Locate the cell with the specified text and output its [x, y] center coordinate. 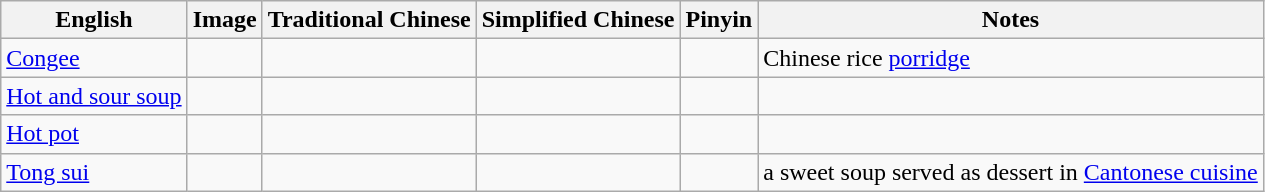
Hot and sour soup [94, 96]
English [94, 20]
Hot pot [94, 134]
Simplified Chinese [578, 20]
Traditional Chinese [369, 20]
Image [224, 20]
Tong sui [94, 172]
a sweet soup served as dessert in Cantonese cuisine [1011, 172]
Congee [94, 58]
Chinese rice porridge [1011, 58]
Notes [1011, 20]
Pinyin [719, 20]
